Search for the cell housing the specified text and yield its (X, Y) center coordinate. 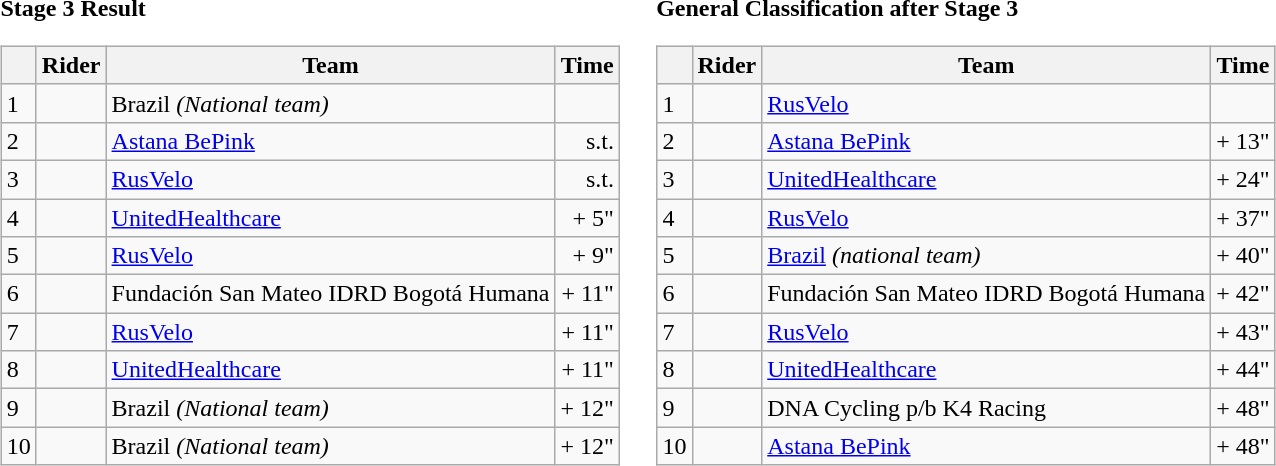
+ 44" (1243, 370)
Brazil (national team) (986, 256)
DNA Cycling p/b K4 Racing (986, 408)
+ 42" (1243, 294)
+ 37" (1243, 217)
+ 40" (1243, 256)
+ 5" (587, 217)
+ 24" (1243, 179)
+ 13" (1243, 141)
+ 43" (1243, 332)
+ 9" (587, 256)
